Return the (X, Y) coordinate for the center point of the cell that contains the specified text.  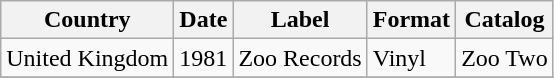
Zoo Records (300, 58)
Label (300, 20)
United Kingdom (88, 58)
Date (204, 20)
Vinyl (411, 58)
Zoo Two (505, 58)
Catalog (505, 20)
Format (411, 20)
1981 (204, 58)
Country (88, 20)
